Scan for the cell matching the given text and deliver its [X, Y] coordinate at center. 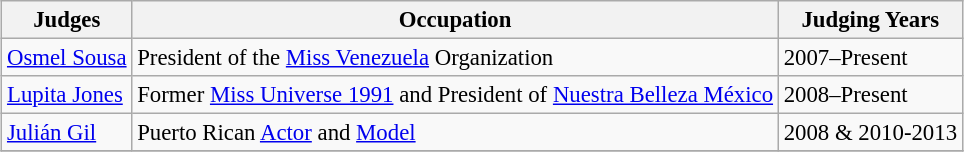
Puerto Rican Actor and Model [455, 133]
2008–Present [870, 95]
Julián Gil [67, 133]
Judges [67, 20]
Former Miss Universe 1991 and President of Nuestra Belleza México [455, 95]
Occupation [455, 20]
Lupita Jones [67, 95]
Judging Years [870, 20]
2008 & 2010-2013 [870, 133]
2007–Present [870, 57]
President of the Miss Venezuela Organization [455, 57]
Osmel Sousa [67, 57]
